Search for the cell housing the specified text and yield its (X, Y) center coordinate. 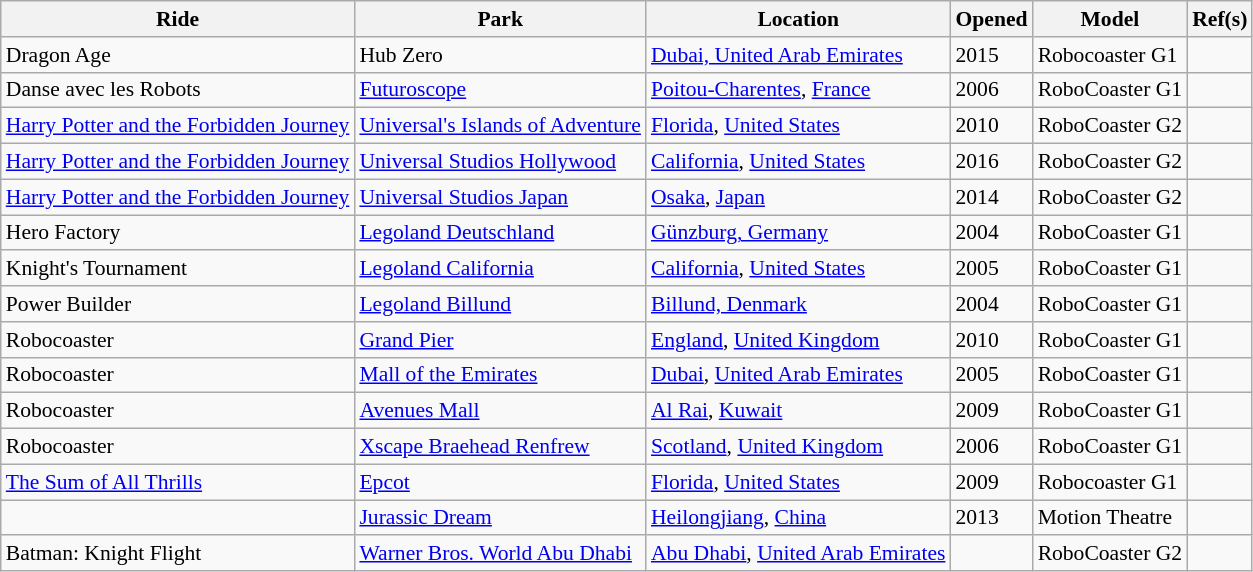
Billund, Denmark (798, 304)
Danse avec les Robots (178, 90)
Hero Factory (178, 233)
Osaka, Japan (798, 197)
Günzburg, Germany (798, 233)
Dragon Age (178, 55)
Poitou-Charentes, France (798, 90)
Mall of the Emirates (500, 375)
Opened (991, 19)
2013 (991, 518)
Universal's Islands of Adventure (500, 126)
Hub Zero (500, 55)
Universal Studios Hollywood (500, 162)
Ride (178, 19)
Legoland California (500, 269)
Avenues Mall (500, 411)
Legoland Billund (500, 304)
The Sum of All Thrills (178, 482)
Ref(s) (1220, 19)
2016 (991, 162)
Futuroscope (500, 90)
Heilongjiang, China (798, 518)
Abu Dhabi, United Arab Emirates (798, 554)
Knight's Tournament (178, 269)
Motion Theatre (1110, 518)
2015 (991, 55)
Universal Studios Japan (500, 197)
Epcot (500, 482)
Warner Bros. World Abu Dhabi (500, 554)
Power Builder (178, 304)
Model (1110, 19)
Park (500, 19)
Location (798, 19)
Grand Pier (500, 340)
England, United Kingdom (798, 340)
2014 (991, 197)
Scotland, United Kingdom (798, 447)
Batman: Knight Flight (178, 554)
Jurassic Dream (500, 518)
Al Rai, Kuwait (798, 411)
Legoland Deutschland (500, 233)
Xscape Braehead Renfrew (500, 447)
